Search for the cell housing the specified text and yield its (X, Y) center coordinate. 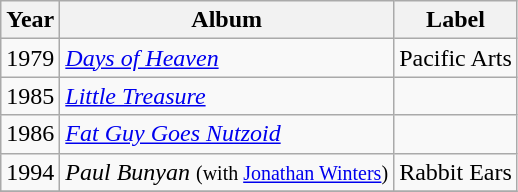
Rabbit Ears (456, 172)
Label (456, 20)
Pacific Arts (456, 58)
1994 (30, 172)
Paul Bunyan (with Jonathan Winters) (227, 172)
Album (227, 20)
Days of Heaven (227, 58)
1986 (30, 134)
1979 (30, 58)
Fat Guy Goes Nutzoid (227, 134)
1985 (30, 96)
Year (30, 20)
Little Treasure (227, 96)
